Identify which cell holds the provided text, then report its (X, Y) central coordinate. 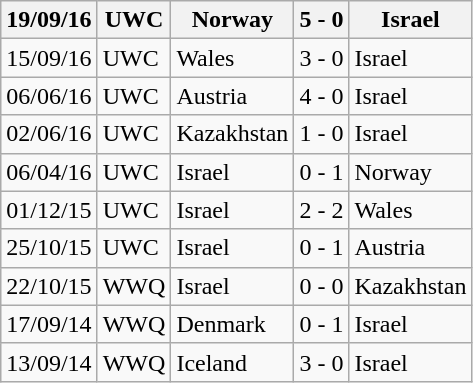
01/12/15 (49, 210)
Iceland (232, 362)
02/06/16 (49, 134)
22/10/15 (49, 286)
06/04/16 (49, 172)
13/09/14 (49, 362)
4 - 0 (322, 96)
2 - 2 (322, 210)
15/09/16 (49, 58)
19/09/16 (49, 20)
Denmark (232, 324)
25/10/15 (49, 248)
0 - 0 (322, 286)
5 - 0 (322, 20)
06/06/16 (49, 96)
1 - 0 (322, 134)
17/09/14 (49, 324)
